Search for the cell housing the specified text and yield its [X, Y] center coordinate. 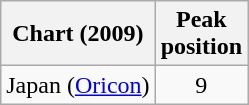
9 [201, 85]
Japan (Oricon) [78, 85]
Peakposition [201, 34]
Chart (2009) [78, 34]
